Output the [x, y] coordinate of the center of the cell containing the given text.  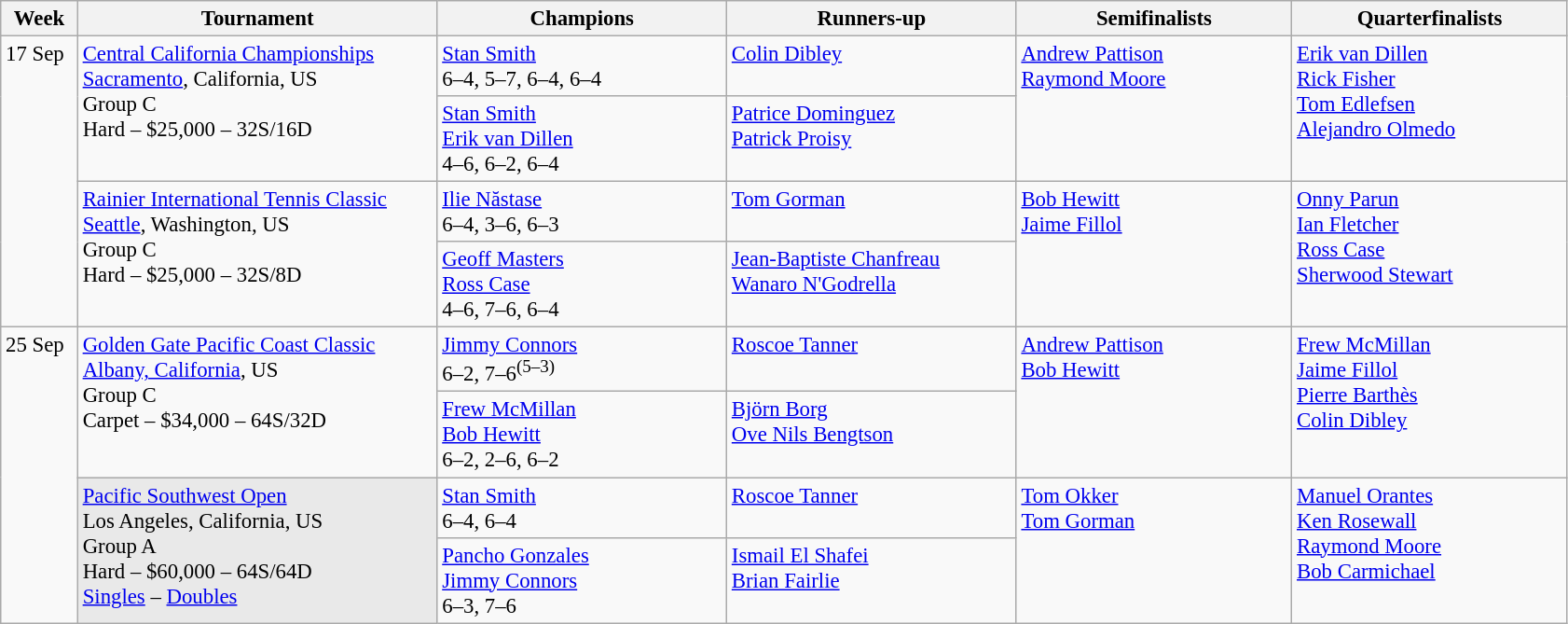
25 Sep [39, 476]
Stan Smith 6–4, 6–4 [582, 507]
Manuel Orantes Ken Rosewall Raymond Moore Bob Carmichael [1430, 550]
Pancho Gonzales Jimmy Connors 6–3, 7–6 [582, 580]
Golden Gate Pacific Coast Classic Albany, California, US Group C Carpet – $34,000 – 64S/32D [257, 403]
17 Sep [39, 182]
Champions [582, 19]
Tom Okker Tom Gorman [1154, 550]
Frew McMillan Jaime Fillol Pierre Barthès Colin Dibley [1430, 403]
Stan Smith Erik van Dillen 4–6, 6–2, 6–4 [582, 139]
Jimmy Connors 6–2, 7–6(5–3) [582, 360]
Erik van Dillen Rick Fisher Tom Edlefsen Alejandro Olmedo [1430, 109]
Central California ChampionshipsSacramento, California, US Group C Hard – $25,000 – 32S/16D [257, 109]
Tournament [257, 19]
Andrew Pattison Raymond Moore [1154, 109]
Andrew Pattison Bob Hewitt [1154, 403]
Ismail El Shafei Brian Fairlie [873, 580]
Patrice Dominguez Patrick Proisy [873, 139]
Bob Hewitt Jaime Fillol [1154, 255]
Runners-up [873, 19]
Björn Borg Ove Nils Bengtson [873, 435]
Week [39, 19]
Onny Parun Ian Fletcher Ross Case Sherwood Stewart [1430, 255]
Pacific Southwest Open Los Angeles, California, US Group A Hard – $60,000 – 64S/64D Singles – Doubles [257, 550]
Geoff Masters Ross Case 4–6, 7–6, 6–4 [582, 284]
Ilie Năstase 6–4, 3–6, 6–3 [582, 213]
Quarterfinalists [1430, 19]
Jean-Baptiste Chanfreau Wanaro N'Godrella [873, 284]
Rainier International Tennis ClassicSeattle, Washington, US Group C Hard – $25,000 – 32S/8D [257, 255]
Colin Dibley [873, 67]
Stan Smith 6–4, 5–7, 6–4, 6–4 [582, 67]
Semifinalists [1154, 19]
Tom Gorman [873, 213]
Frew McMillan Bob Hewitt 6–2, 2–6, 6–2 [582, 435]
